Determine the [X, Y] coordinate at the center of the cell enclosing the given text.  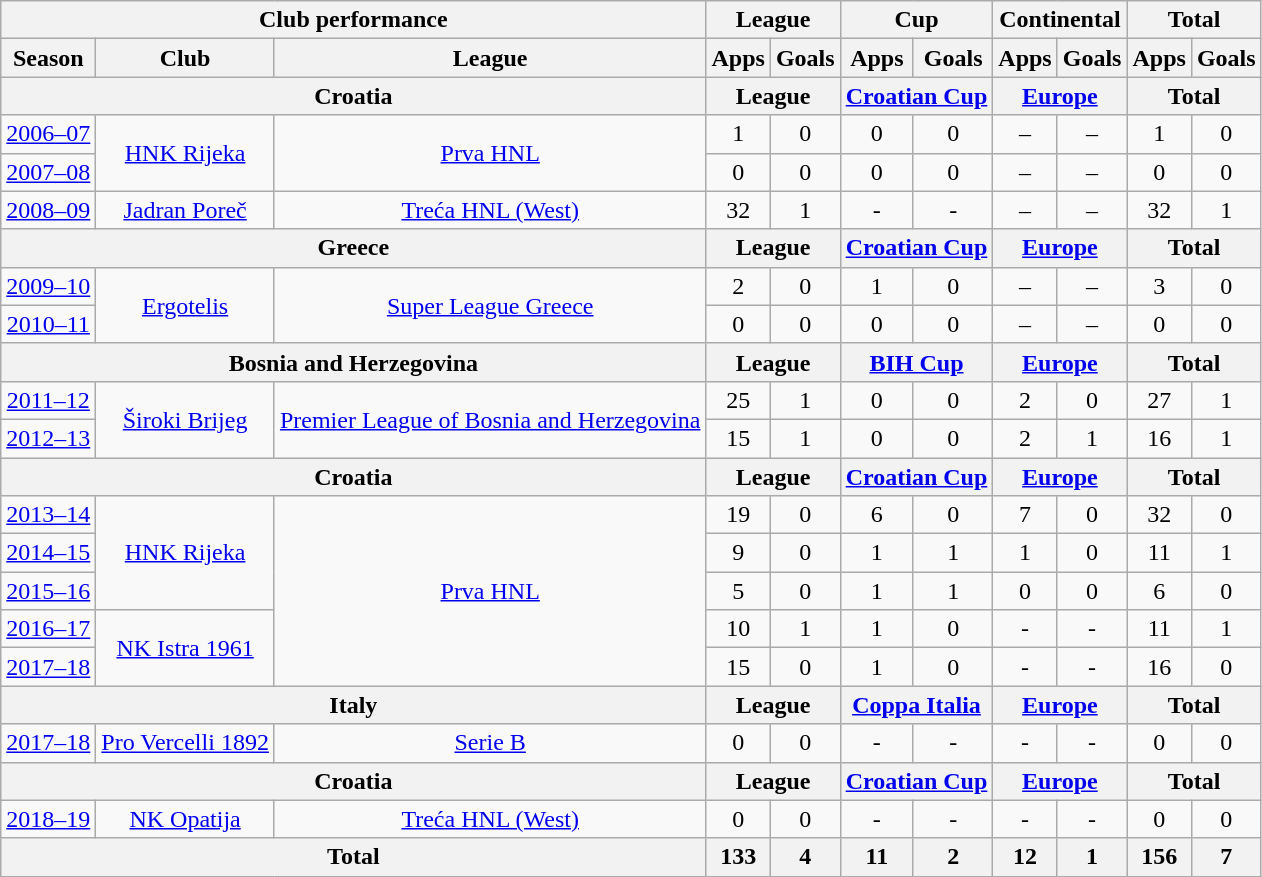
Season [48, 58]
Cup [916, 20]
2015–16 [48, 591]
Italy [354, 705]
Pro Vercelli 1892 [186, 743]
Continental [1060, 20]
Bosnia and Herzegovina [354, 362]
27 [1159, 400]
2016–17 [48, 629]
2009–10 [48, 286]
4 [805, 857]
19 [738, 515]
3 [1159, 286]
133 [738, 857]
2013–14 [48, 515]
Club performance [354, 20]
2014–15 [48, 553]
Club [186, 58]
NK Opatija [186, 819]
NK Istra 1961 [186, 648]
Serie B [490, 743]
Jadran Poreč [186, 210]
2018–19 [48, 819]
2010–11 [48, 324]
Ergotelis [186, 305]
2011–12 [48, 400]
5 [738, 591]
Coppa Italia [916, 705]
2012–13 [48, 438]
Premier League of Bosnia and Herzegovina [490, 419]
Super League Greece [490, 305]
10 [738, 629]
9 [738, 553]
2008–09 [48, 210]
Široki Brijeg [186, 419]
12 [1025, 857]
BIH Cup [916, 362]
Greece [354, 248]
2007–08 [48, 172]
2006–07 [48, 134]
25 [738, 400]
156 [1159, 857]
